From the cell containing the given text, extract its center point as [X, Y] coordinate. 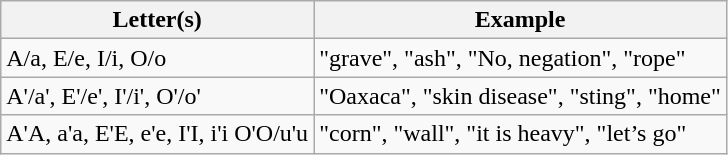
"corn", "wall", "it is heavy", "let’s go" [520, 134]
"Oaxaca", "skin disease", "sting", "home" [520, 96]
A'A, a'a, E'E, e'e, I'I, i'i O'O/u'u [158, 134]
Letter(s) [158, 20]
"grave", "ash", "No, negation", "rope" [520, 58]
Example [520, 20]
A'/a', E'/e', I'/i', O'/o' [158, 96]
A/a, E/e, I/i, O/o [158, 58]
